Locate the cell with the specified text and output its [X, Y] center coordinate. 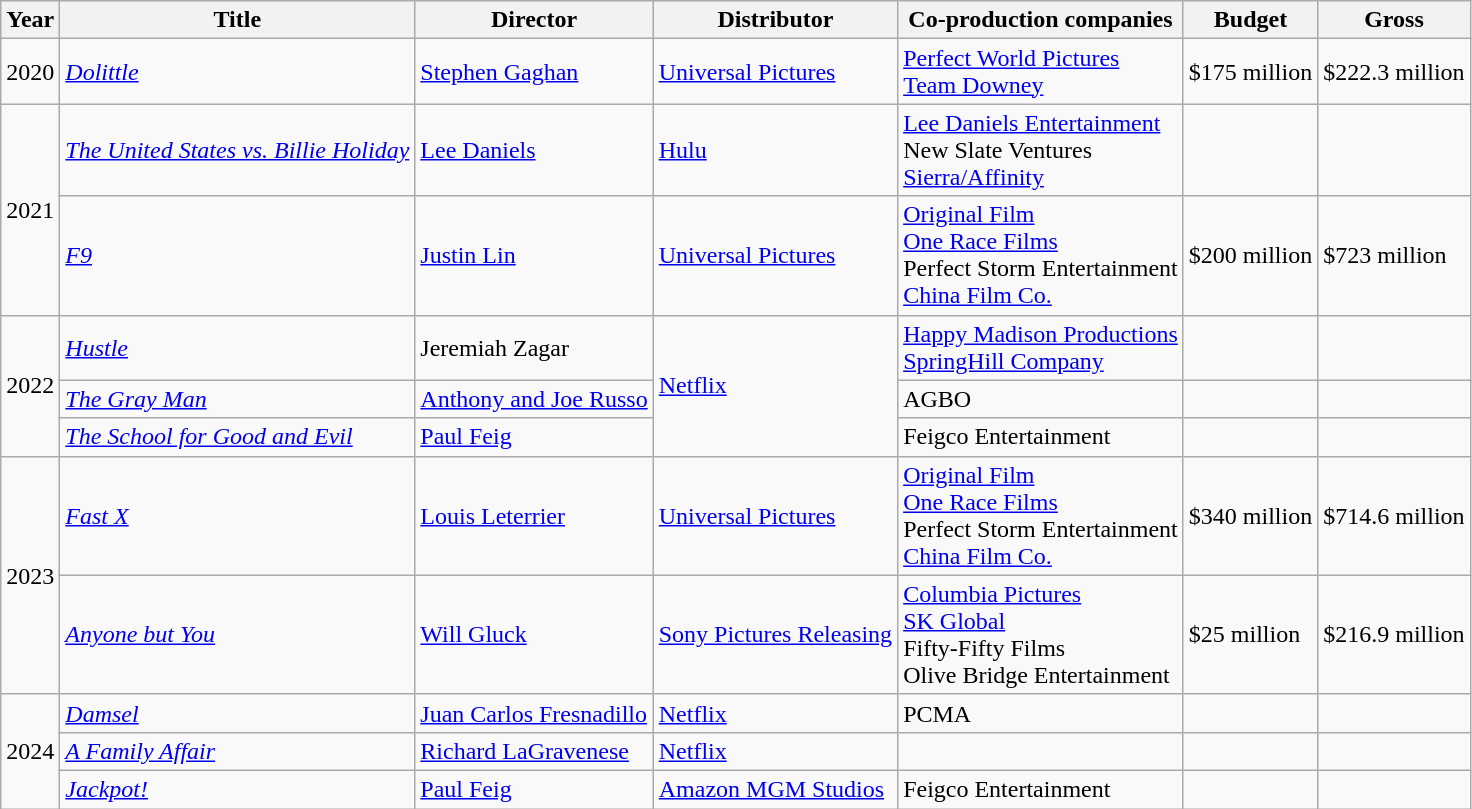
Happy Madison ProductionsSpringHill Company [1041, 348]
Richard LaGravenese [534, 751]
Louis Leterrier [534, 516]
2022 [30, 386]
$340 million [1250, 516]
Dolittle [238, 72]
Damsel [238, 713]
Justin Lin [534, 256]
Title [238, 20]
Hulu [775, 150]
Hustle [238, 348]
$175 million [1250, 72]
Fast X [238, 516]
Amazon MGM Studios [775, 789]
Director [534, 20]
Will Gluck [534, 634]
Juan Carlos Fresnadillo [534, 713]
$25 million [1250, 634]
Anyone but You [238, 634]
Lee Daniels EntertainmentNew Slate VenturesSierra/Affinity [1041, 150]
A Family Affair [238, 751]
The United States vs. Billie Holiday [238, 150]
2021 [30, 210]
$723 million [1394, 256]
Gross [1394, 20]
Columbia PicturesSK GlobalFifty-Fifty FilmsOlive Bridge Entertainment [1041, 634]
Lee Daniels [534, 150]
2023 [30, 575]
The School for Good and Evil [238, 437]
Jeremiah Zagar [534, 348]
$222.3 million [1394, 72]
Sony Pictures Releasing [775, 634]
$714.6 million [1394, 516]
Perfect World PicturesTeam Downey [1041, 72]
Year [30, 20]
Jackpot! [238, 789]
$216.9 million [1394, 634]
AGBO [1041, 399]
F9 [238, 256]
The Gray Man [238, 399]
Co-production companies [1041, 20]
Budget [1250, 20]
Stephen Gaghan [534, 72]
2024 [30, 751]
2020 [30, 72]
PCMA [1041, 713]
Anthony and Joe Russo [534, 399]
$200 million [1250, 256]
Distributor [775, 20]
